Extract the (x, y) coordinate from the center of the cell holding the provided text.  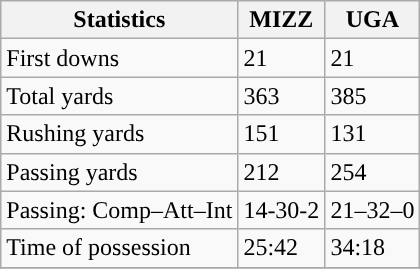
Passing yards (120, 172)
Time of possession (120, 248)
Total yards (120, 96)
385 (372, 96)
14-30-2 (282, 210)
MIZZ (282, 20)
Statistics (120, 20)
212 (282, 172)
363 (282, 96)
21–32–0 (372, 210)
254 (372, 172)
Passing: Comp–Att–Int (120, 210)
151 (282, 134)
131 (372, 134)
25:42 (282, 248)
Rushing yards (120, 134)
UGA (372, 20)
34:18 (372, 248)
First downs (120, 58)
